From the cell containing the given text, extract its center point as [x, y] coordinate. 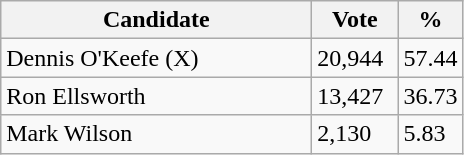
5.83 [430, 134]
Ron Ellsworth [156, 96]
Mark Wilson [156, 134]
Vote [355, 20]
Dennis O'Keefe (X) [156, 58]
20,944 [355, 58]
Candidate [156, 20]
% [430, 20]
36.73 [430, 96]
13,427 [355, 96]
2,130 [355, 134]
57.44 [430, 58]
